Find where the given text appears and provide that cell's center as (x, y) coordinate. 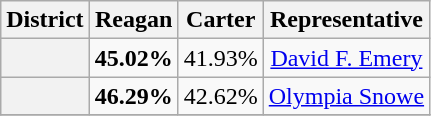
45.02% (134, 58)
Olympia Snowe (346, 96)
41.93% (220, 58)
46.29% (134, 96)
David F. Emery (346, 58)
42.62% (220, 96)
Reagan (134, 20)
Representative (346, 20)
Carter (220, 20)
District (45, 20)
